Capture the cell that displays the provided text and extract its (x, y) central coordinate. 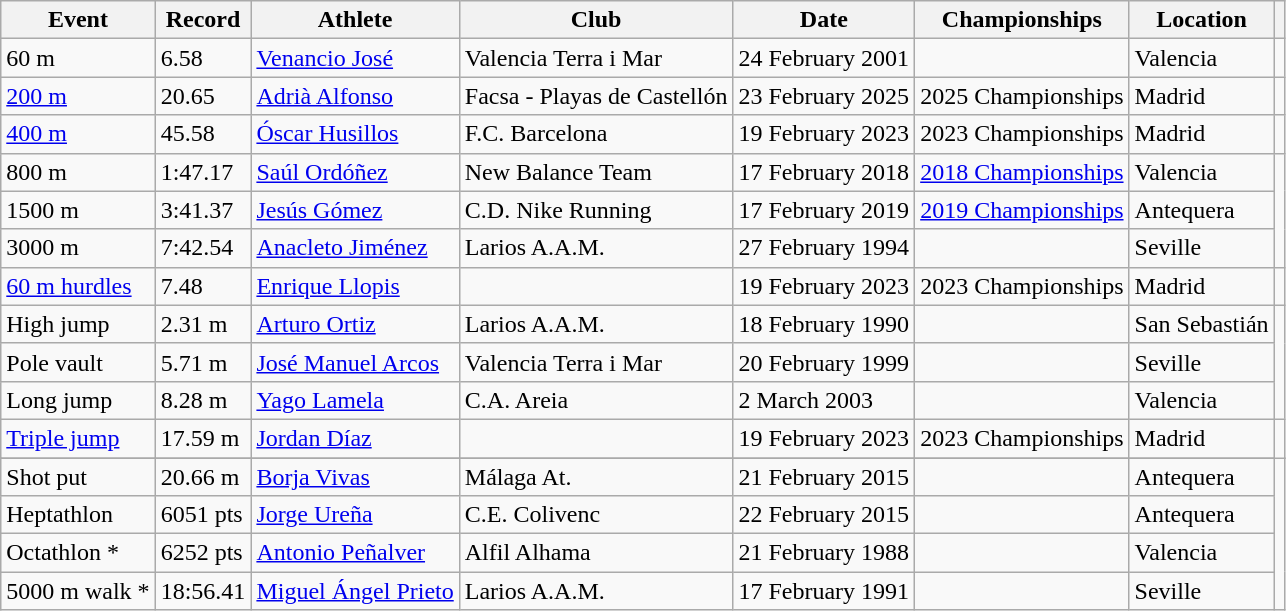
20 February 1999 (824, 362)
Long jump (78, 400)
7.48 (203, 286)
San Sebastián (1202, 324)
5.71 m (203, 362)
20.66 m (203, 477)
Shot put (78, 477)
Adrià Alfonso (355, 96)
New Balance Team (596, 172)
6252 pts (203, 553)
Heptathlon (78, 515)
Club (596, 20)
17 February 2019 (824, 210)
Jordan Díaz (355, 438)
Arturo Ortiz (355, 324)
60 m (78, 58)
23 February 2025 (824, 96)
18 February 1990 (824, 324)
Óscar Husillos (355, 134)
Athlete (355, 20)
High jump (78, 324)
21 February 1988 (824, 553)
5000 m walk * (78, 591)
Triple jump (78, 438)
60 m hurdles (78, 286)
Venancio José (355, 58)
20.65 (203, 96)
27 February 1994 (824, 248)
200 m (78, 96)
Date (824, 20)
17.59 m (203, 438)
800 m (78, 172)
6.58 (203, 58)
1:47.17 (203, 172)
2 March 2003 (824, 400)
6051 pts (203, 515)
Yago Lamela (355, 400)
Pole vault (78, 362)
3000 m (78, 248)
8.28 m (203, 400)
Octathlon * (78, 553)
C.A. Areia (596, 400)
24 February 2001 (824, 58)
18:56.41 (203, 591)
7:42.54 (203, 248)
Enrique Llopis (355, 286)
2025 Championships (1022, 96)
José Manuel Arcos (355, 362)
2.31 m (203, 324)
400 m (78, 134)
Anacleto Jiménez (355, 248)
3:41.37 (203, 210)
Location (1202, 20)
C.D. Nike Running (596, 210)
F.C. Barcelona (596, 134)
Alfil Alhama (596, 553)
Event (78, 20)
Borja Vivas (355, 477)
21 February 2015 (824, 477)
Championships (1022, 20)
22 February 2015 (824, 515)
Saúl Ordóñez (355, 172)
17 February 1991 (824, 591)
Jorge Ureña (355, 515)
Record (203, 20)
C.E. Colivenc (596, 515)
Antonio Peñalver (355, 553)
1500 m (78, 210)
2019 Championships (1022, 210)
Facsa - Playas de Castellón (596, 96)
Málaga At. (596, 477)
17 February 2018 (824, 172)
2018 Championships (1022, 172)
Miguel Ángel Prieto (355, 591)
Jesús Gómez (355, 210)
45.58 (203, 134)
